Pinpoint the cell where the given text exists, returning its (X, Y) midpoint coordinate. 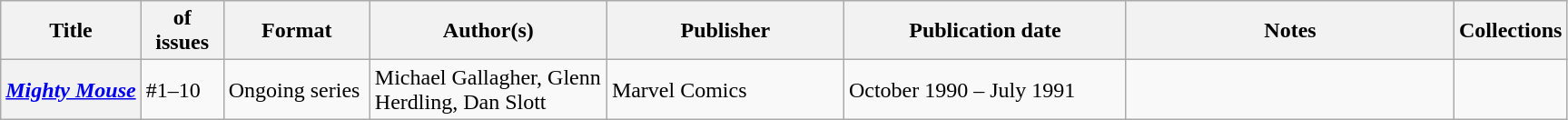
Title (71, 31)
October 1990 – July 1991 (984, 89)
of issues (182, 31)
Mighty Mouse (71, 89)
#1–10 (182, 89)
Marvel Comics (725, 89)
Format (296, 31)
Ongoing series (296, 89)
Author(s) (488, 31)
Publication date (984, 31)
Notes (1289, 31)
Collections (1511, 31)
Michael Gallagher, Glenn Herdling, Dan Slott (488, 89)
Publisher (725, 31)
